For the text-containing cell, return its midpoint in (x, y) coordinate format. 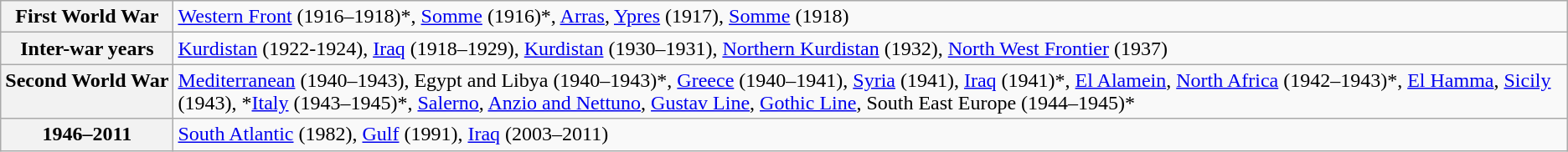
Western Front (1916–1918)*, Somme (1916)*, Arras, Ypres (1917), Somme (1918) (870, 17)
Inter-war years (87, 48)
Second World War (87, 92)
First World War (87, 17)
Kurdistan (1922-1924), Iraq (1918–1929), Kurdistan (1930–1931), Northern Kurdistan (1932), North West Frontier (1937) (870, 48)
1946–2011 (87, 134)
South Atlantic (1982), Gulf (1991), Iraq (2003–2011) (870, 134)
